Identify which cell holds the provided text, then report its (x, y) central coordinate. 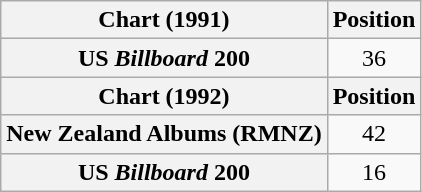
42 (374, 134)
New Zealand Albums (RMNZ) (164, 134)
Chart (1991) (164, 20)
36 (374, 58)
Chart (1992) (164, 96)
16 (374, 172)
